Determine the [x, y] coordinate at the center of the cell enclosing the given text.  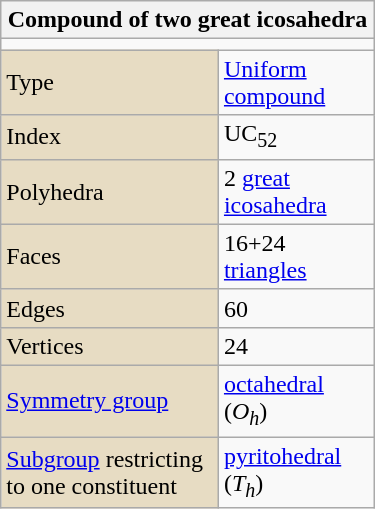
Edges [110, 308]
2 great icosahedra [296, 192]
60 [296, 308]
Type [110, 82]
Compound of two great icosahedra [188, 20]
octahedral (Oh) [296, 402]
Subgroup restricting to one constituent [110, 472]
Vertices [110, 346]
16+24 triangles [296, 256]
24 [296, 346]
Symmetry group [110, 402]
pyritohedral (Th) [296, 472]
Uniform compound [296, 82]
UC52 [296, 137]
Index [110, 137]
Polyhedra [110, 192]
Faces [110, 256]
